Extract the [x, y] coordinate from the center of the cell holding the provided text.  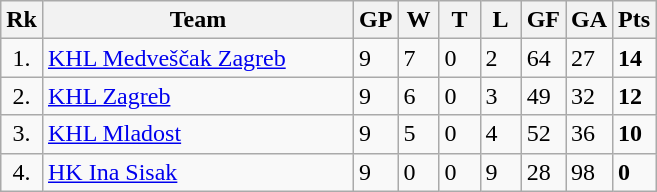
L [500, 20]
36 [590, 134]
10 [634, 134]
1. [22, 58]
Team [198, 20]
KHL Medveščak Zagreb [198, 58]
GP [376, 20]
52 [543, 134]
Rk [22, 20]
32 [590, 96]
98 [590, 172]
KHL Zagreb [198, 96]
6 [418, 96]
14 [634, 58]
12 [634, 96]
3. [22, 134]
4 [500, 134]
GA [590, 20]
T [460, 20]
64 [543, 58]
W [418, 20]
GF [543, 20]
5 [418, 134]
28 [543, 172]
7 [418, 58]
2. [22, 96]
HK Ina Sisak [198, 172]
4. [22, 172]
KHL Mladost [198, 134]
27 [590, 58]
2 [500, 58]
Pts [634, 20]
49 [543, 96]
3 [500, 96]
